Locate the cell with the specified text and output its [x, y] center coordinate. 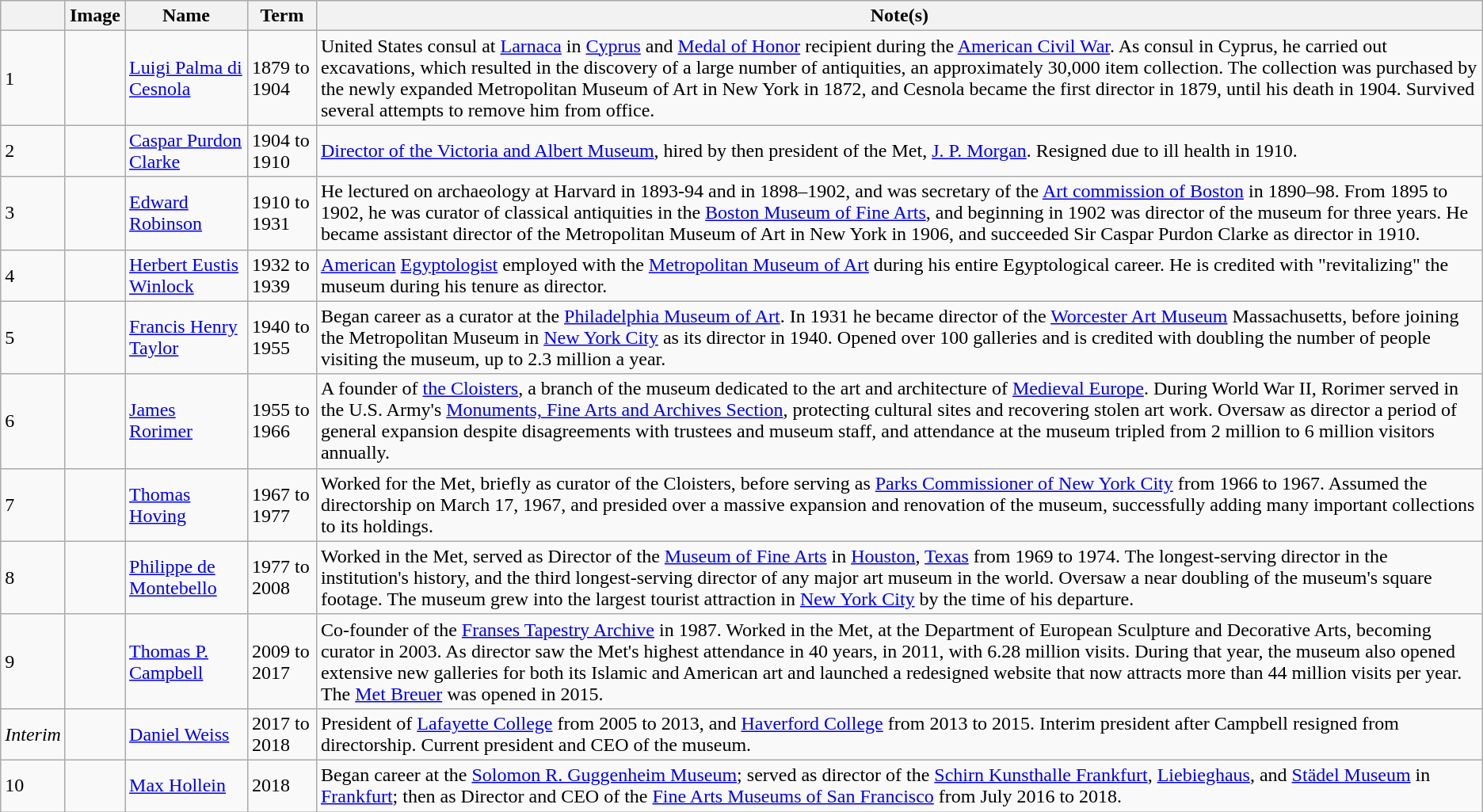
Max Hollein [187, 786]
8 [33, 578]
Thomas Hoving [187, 505]
Interim [33, 734]
3 [33, 213]
1910 to 1931 [282, 213]
Philippe de Montebello [187, 578]
Francis Henry Taylor [187, 337]
Luigi Palma di Cesnola [187, 78]
1955 to 1966 [282, 421]
1940 to 1955 [282, 337]
Image [95, 16]
1967 to 1977 [282, 505]
4 [33, 276]
6 [33, 421]
Thomas P. Campbell [187, 661]
1904 to 1910 [282, 151]
Caspar Purdon Clarke [187, 151]
2009 to 2017 [282, 661]
7 [33, 505]
2018 [282, 786]
Daniel Weiss [187, 734]
1932 to 1939 [282, 276]
2 [33, 151]
Edward Robinson [187, 213]
1 [33, 78]
James Rorimer [187, 421]
5 [33, 337]
1977 to 2008 [282, 578]
Name [187, 16]
Director of the Victoria and Albert Museum, hired by then president of the Met, J. P. Morgan. Resigned due to ill health in 1910. [899, 151]
2017 to 2018 [282, 734]
9 [33, 661]
10 [33, 786]
1879 to 1904 [282, 78]
Term [282, 16]
Herbert Eustis Winlock [187, 276]
Note(s) [899, 16]
